Return the (x, y) coordinate for the center point of the cell that contains the specified text.  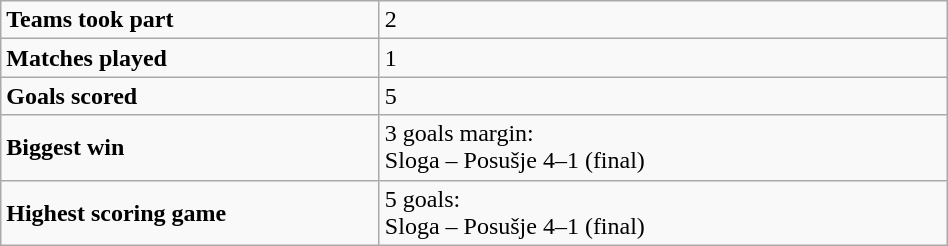
5 goals:Sloga – Posušje 4–1 (final) (663, 212)
2 (663, 20)
Biggest win (190, 148)
Goals scored (190, 96)
5 (663, 96)
1 (663, 58)
Teams took part (190, 20)
3 goals margin:Sloga – Posušje 4–1 (final) (663, 148)
Highest scoring game (190, 212)
Matches played (190, 58)
